Identify which cell holds the provided text, then report its [x, y] central coordinate. 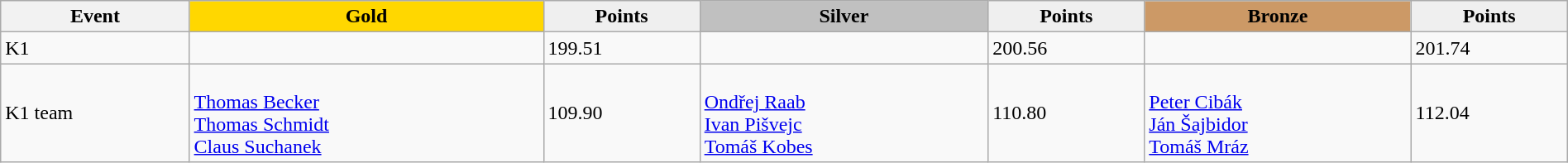
Peter CibákJán ŠajbidorTomáš Mráz [1278, 113]
Event [95, 17]
Silver [844, 17]
112.04 [1489, 113]
Ondřej RaabIvan PišvejcTomáš Kobes [844, 113]
K1 team [95, 113]
Thomas BeckerThomas SchmidtClaus Suchanek [366, 113]
110.80 [1067, 113]
201.74 [1489, 48]
109.90 [622, 113]
200.56 [1067, 48]
K1 [95, 48]
199.51 [622, 48]
Gold [366, 17]
Bronze [1278, 17]
